Identify which cell holds the provided text, then report its (X, Y) central coordinate. 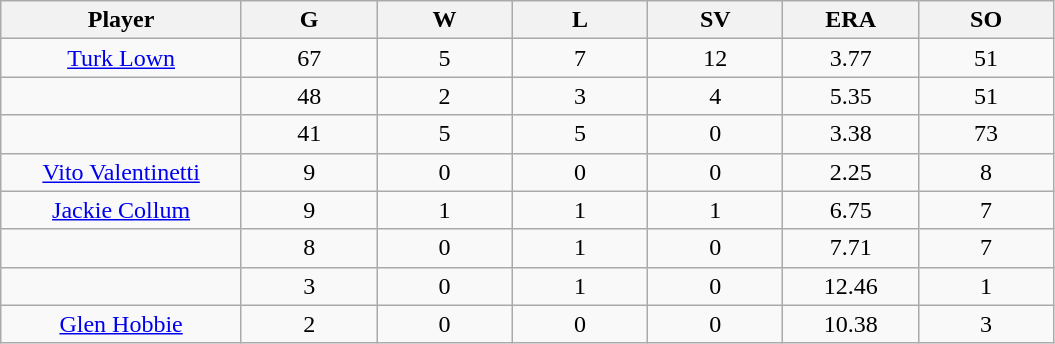
48 (308, 96)
Jackie Collum (122, 210)
3.38 (850, 134)
73 (986, 134)
7.71 (850, 248)
Turk Lown (122, 58)
SO (986, 20)
4 (716, 96)
67 (308, 58)
L (580, 20)
10.38 (850, 324)
12 (716, 58)
Player (122, 20)
Glen Hobbie (122, 324)
3.77 (850, 58)
W (444, 20)
Vito Valentinetti (122, 172)
SV (716, 20)
6.75 (850, 210)
5.35 (850, 96)
ERA (850, 20)
12.46 (850, 286)
41 (308, 134)
G (308, 20)
2.25 (850, 172)
